Search for the cell housing the specified text and yield its [X, Y] center coordinate. 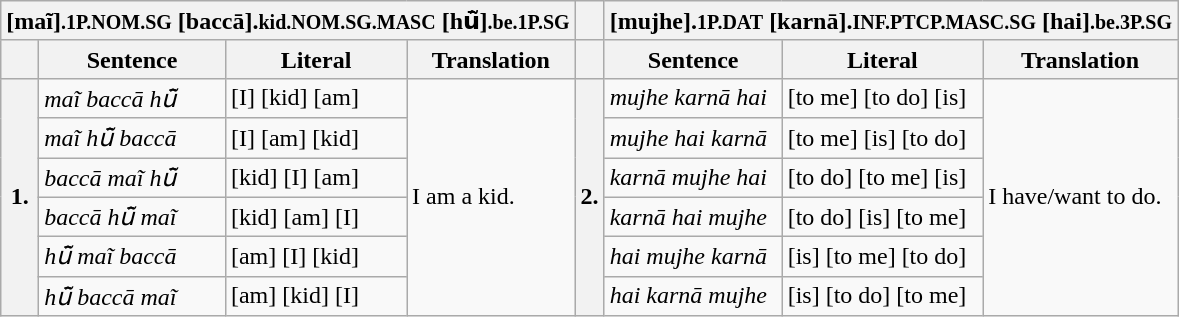
[kid] [I] [am] [316, 178]
baccā hū̃ maĩ [132, 217]
[to me] [is] [to do] [882, 138]
hū̃ baccā maĩ [132, 296]
karnā hai mujhe [693, 217]
[am] [kid] [I] [316, 296]
[kid] [am] [I] [316, 217]
[am] [I] [kid] [316, 257]
2. [590, 196]
[mujhe].1P.DAT [karnā].INF.PTCP.MASC.SG [hai].be.3P.SG [890, 21]
1. [20, 196]
[I] [kid] [am] [316, 98]
hū̃ maĩ baccā [132, 257]
hai mujhe karnā [693, 257]
[to me] [to do] [is] [882, 98]
baccā maĩ hū̃ [132, 178]
hai karnā mujhe [693, 296]
[I] [am] [kid] [316, 138]
[is] [to do] [to me] [882, 296]
maĩ baccā hū̃ [132, 98]
[to do] [is] [to me] [882, 217]
I have/want to do. [1080, 196]
mujhe hai karnā [693, 138]
I am a kid. [492, 196]
mujhe karnā hai [693, 98]
[is] [to me] [to do] [882, 257]
maĩ hū̃ baccā [132, 138]
karnā mujhe hai [693, 178]
[maĩ].1P.NOM.SG [baccā].kid.NOM.SG.MASC [hū̃].be.1P.SG [288, 21]
[to do] [to me] [is] [882, 178]
